Return the (X, Y) coordinate for the center point of the cell that contains the specified text.  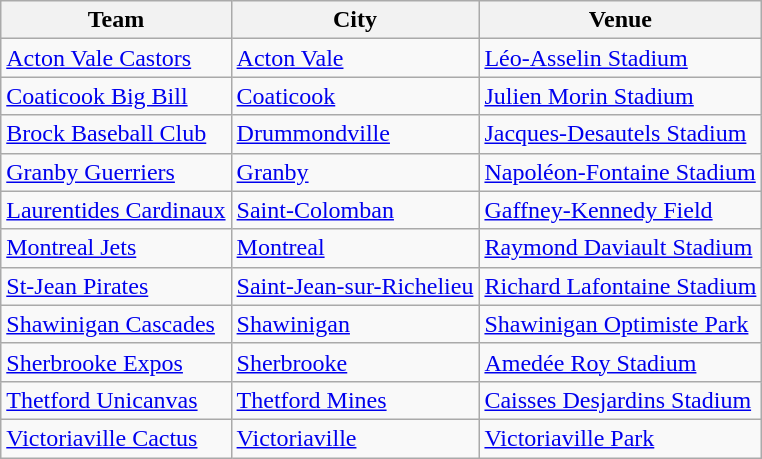
Laurentides Cardinaux (116, 210)
Jacques-Desautels Stadium (620, 134)
Coaticook Big Bill (116, 96)
Caisses Desjardins Stadium (620, 400)
Raymond Daviault Stadium (620, 248)
Acton Vale Castors (116, 58)
Amedée Roy Stadium (620, 362)
Shawinigan Cascades (116, 324)
Napoléon-Fontaine Stadium (620, 172)
Shawinigan Optimiste Park (620, 324)
Thetford Unicanvas (116, 400)
Granby (355, 172)
Acton Vale (355, 58)
Montreal (355, 248)
Coaticook (355, 96)
Sherbrooke Expos (116, 362)
Shawinigan (355, 324)
Gaffney-Kennedy Field (620, 210)
Thetford Mines (355, 400)
Drummondville (355, 134)
Julien Morin Stadium (620, 96)
Sherbrooke (355, 362)
Saint-Colomban (355, 210)
Saint-Jean-sur-Richelieu (355, 286)
Venue (620, 20)
Granby Guerriers (116, 172)
Brock Baseball Club (116, 134)
Team (116, 20)
Victoriaville (355, 438)
Léo-Asselin Stadium (620, 58)
City (355, 20)
Victoriaville Cactus (116, 438)
Richard Lafontaine Stadium (620, 286)
Victoriaville Park (620, 438)
Montreal Jets (116, 248)
St-Jean Pirates (116, 286)
